Return (x, y) of the center of cell containing provided text 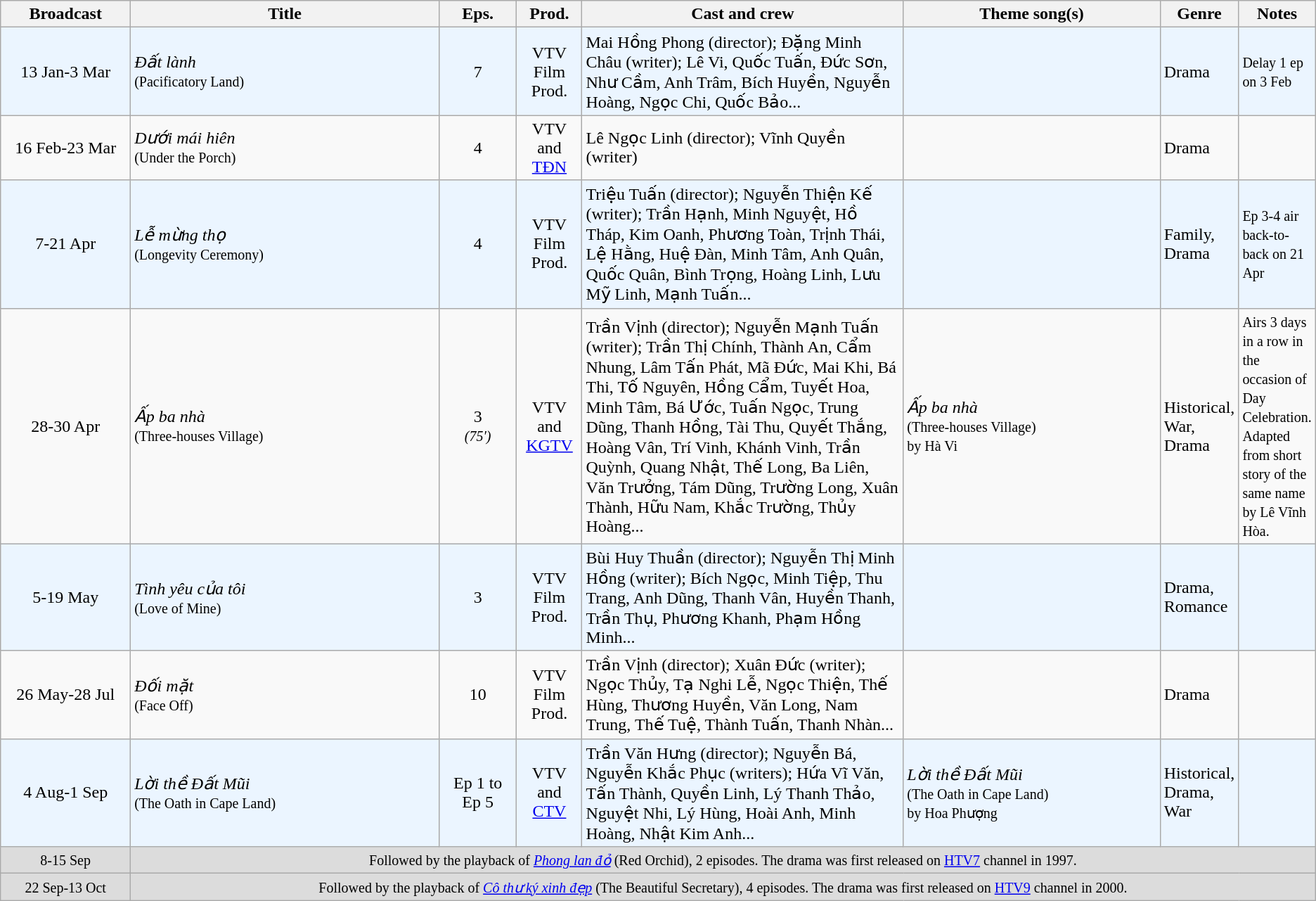
7 (478, 72)
13 Jan-3 Mar (66, 72)
Historical, War, Drama (1199, 426)
5-19 May (66, 597)
Lời thề Đất Mũi (The Oath in Cape Land)by Hoa Phượng (1032, 793)
Followed by the playback of Phong lan đỏ (Red Orchid), 2 episodes. The drama was first released on HTV7 channel in 1997. (723, 860)
Theme song(s) (1032, 14)
Title (285, 14)
Ấp ba nhà (Three-houses Village) (285, 426)
Drama, Romance (1199, 597)
16 Feb-23 Mar (66, 148)
4 Aug-1 Sep (66, 793)
Tình yêu của tôi (Love of Mine) (285, 597)
Lễ mừng thọ (Longevity Ceremony) (285, 244)
Đối mặt (Face Off) (285, 695)
Lời thề Đất Mũi (The Oath in Cape Land) (285, 793)
26 May-28 Jul (66, 695)
3(75′) (478, 426)
Family, Drama (1199, 244)
Đất lành (Pacificatory Land) (285, 72)
Notes (1277, 14)
Dưới mái hiên (Under the Porch) (285, 148)
8-15 Sep (66, 860)
Prod. (550, 14)
Mai Hồng Phong (director); Đặng Minh Châu (writer); Lê Vi, Quốc Tuấn, Đức Sơn, Như Cầm, Anh Trâm, Bích Huyền, Nguyễn Hoàng, Ngọc Chi, Quốc Bảo... (742, 72)
28-30 Apr (66, 426)
22 Sep-13 Oct (66, 887)
7-21 Apr (66, 244)
Airs 3 days in a row in the occasion of Day Celebration.Adapted from short story of the same name by Lê Vĩnh Hòa. (1277, 426)
10 (478, 695)
Ep 1 to Ep 5 (478, 793)
VTVandCTV (550, 793)
VTVandKGTV (550, 426)
3 (478, 597)
Broadcast (66, 14)
Lê Ngọc Linh (director); Vĩnh Quyền (writer) (742, 148)
Ep 3-4 air back-to-back on 21 Apr (1277, 244)
Delay 1 ep on 3 Feb (1277, 72)
Followed by the playback of Cô thư ký xinh đẹp (The Beautiful Secretary), 4 episodes. The drama was first released on HTV9 channel in 2000. (723, 887)
Historical, Drama, War (1199, 793)
VTVandTĐN (550, 148)
Cast and crew (742, 14)
Eps. (478, 14)
Genre (1199, 14)
Ấp ba nhà (Three-houses Village)by Hà Vi (1032, 426)
